Pinpoint the cell where the given text exists, returning its [X, Y] midpoint coordinate. 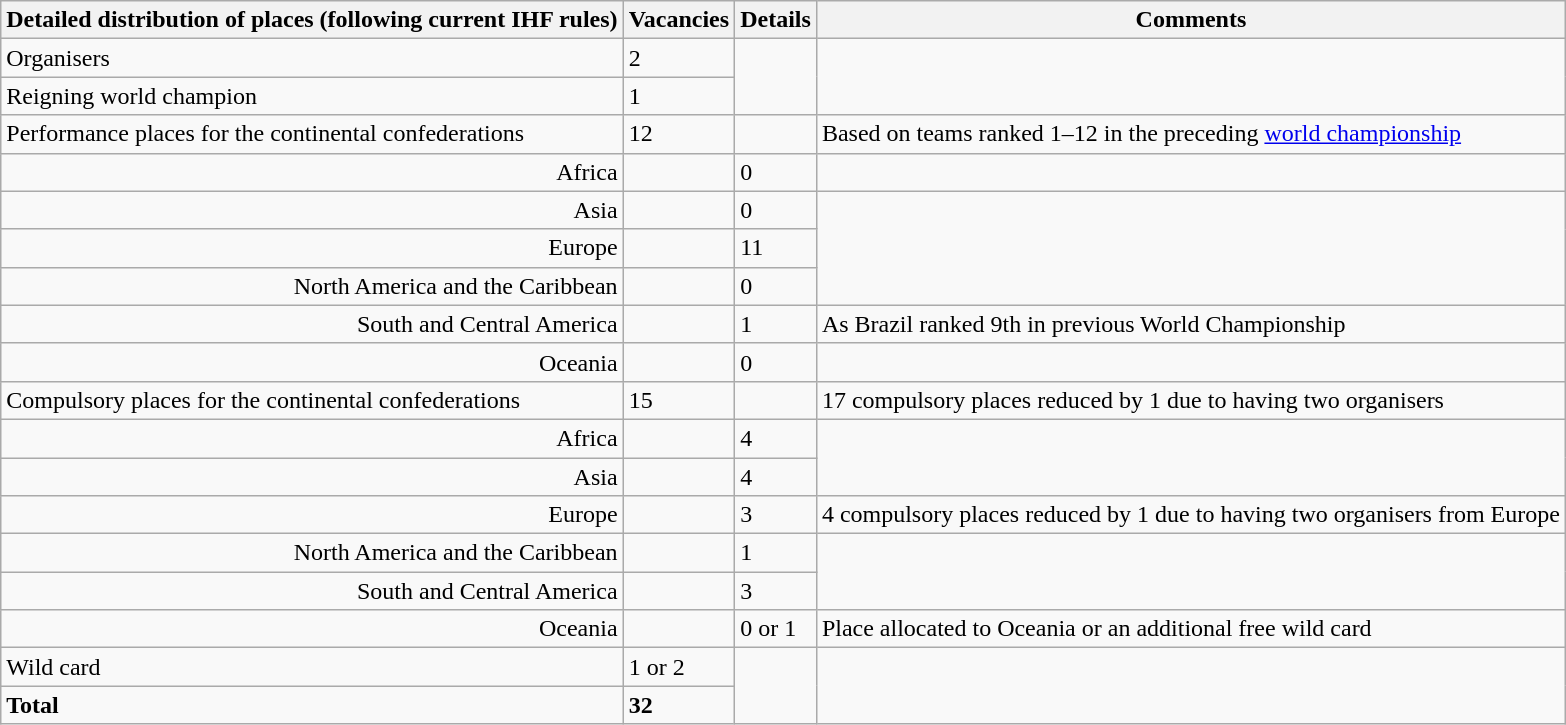
17 compulsory places reduced by 1 due to having two organisers [1190, 400]
Reigning world champion [312, 96]
Compulsory places for the continental confederations [312, 400]
As Brazil ranked 9th in previous World Championship [1190, 324]
Performance places for the continental confederations [312, 134]
Organisers [312, 58]
Total [312, 705]
4 compulsory places reduced by 1 due to having two organisers from Europe [1190, 515]
11 [776, 248]
Details [776, 20]
0 or 1 [776, 629]
Detailed distribution of places (following current IHF rules) [312, 20]
2 [679, 58]
Place allocated to Oceania or an additional free wild card [1190, 629]
12 [679, 134]
Vacancies [679, 20]
1 or 2 [679, 667]
Comments [1190, 20]
Based on teams ranked 1–12 in the preceding world championship [1190, 134]
Wild card [312, 667]
15 [679, 400]
32 [679, 705]
